Find where the given text appears and provide that cell's center as (x, y) coordinate. 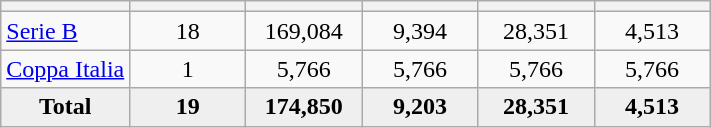
Serie B (66, 31)
Total (66, 107)
174,850 (304, 107)
9,203 (420, 107)
18 (188, 31)
19 (188, 107)
Coppa Italia (66, 69)
169,084 (304, 31)
9,394 (420, 31)
1 (188, 69)
